Determine the (X, Y) coordinate at the center of the cell enclosing the given text.  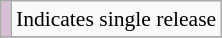
Indicates single release (116, 19)
